Detect which cell encompasses the target text, then output its [X, Y] center coordinate. 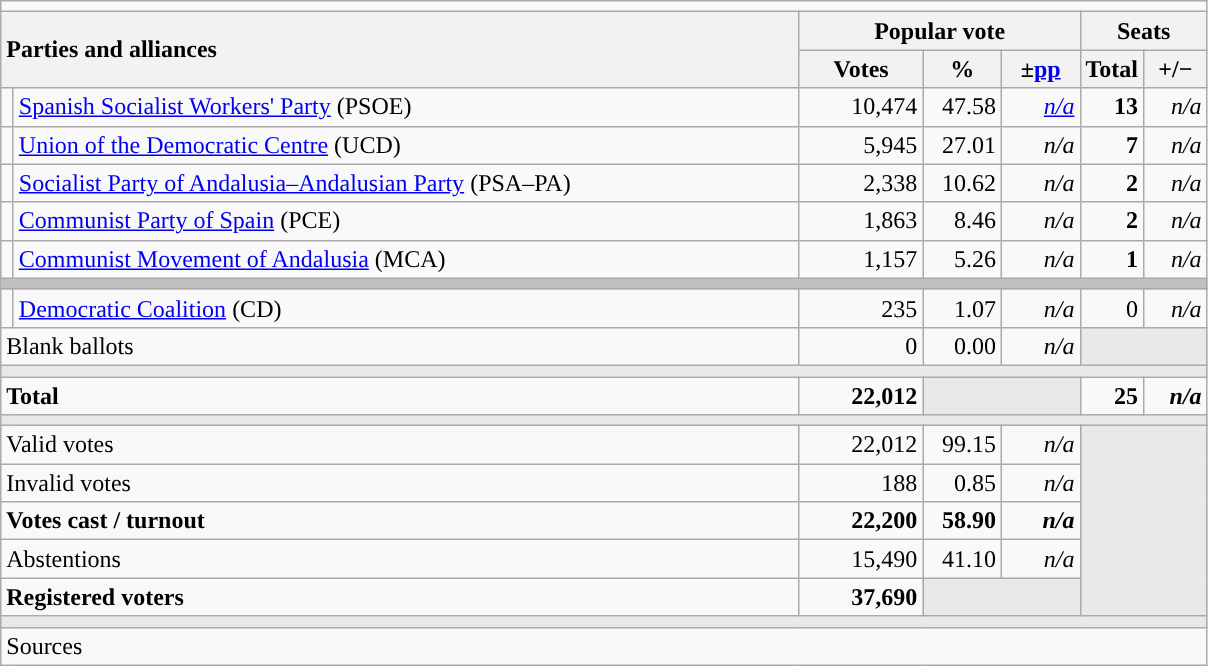
0.85 [962, 483]
Invalid votes [400, 483]
Socialist Party of Andalusia–Andalusian Party (PSA–PA) [406, 183]
41.10 [962, 559]
99.15 [962, 445]
10,474 [861, 107]
2,338 [861, 183]
27.01 [962, 145]
Communist Movement of Andalusia (MCA) [406, 259]
±pp [1040, 69]
47.58 [962, 107]
188 [861, 483]
25 [1112, 395]
1.07 [962, 308]
Communist Party of Spain (PCE) [406, 221]
Sources [604, 646]
1,863 [861, 221]
Votes [861, 69]
58.90 [962, 521]
+/− [1176, 69]
13 [1112, 107]
Popular vote [940, 31]
22,200 [861, 521]
10.62 [962, 183]
37,690 [861, 597]
0.00 [962, 346]
Union of the Democratic Centre (UCD) [406, 145]
1,157 [861, 259]
Registered voters [400, 597]
5,945 [861, 145]
Valid votes [400, 445]
7 [1112, 145]
% [962, 69]
8.46 [962, 221]
Votes cast / turnout [400, 521]
Spanish Socialist Workers' Party (PSOE) [406, 107]
235 [861, 308]
1 [1112, 259]
Seats [1144, 31]
Abstentions [400, 559]
5.26 [962, 259]
Blank ballots [400, 346]
Democratic Coalition (CD) [406, 308]
Parties and alliances [400, 50]
15,490 [861, 559]
